Return [x, y] of the center of cell containing provided text 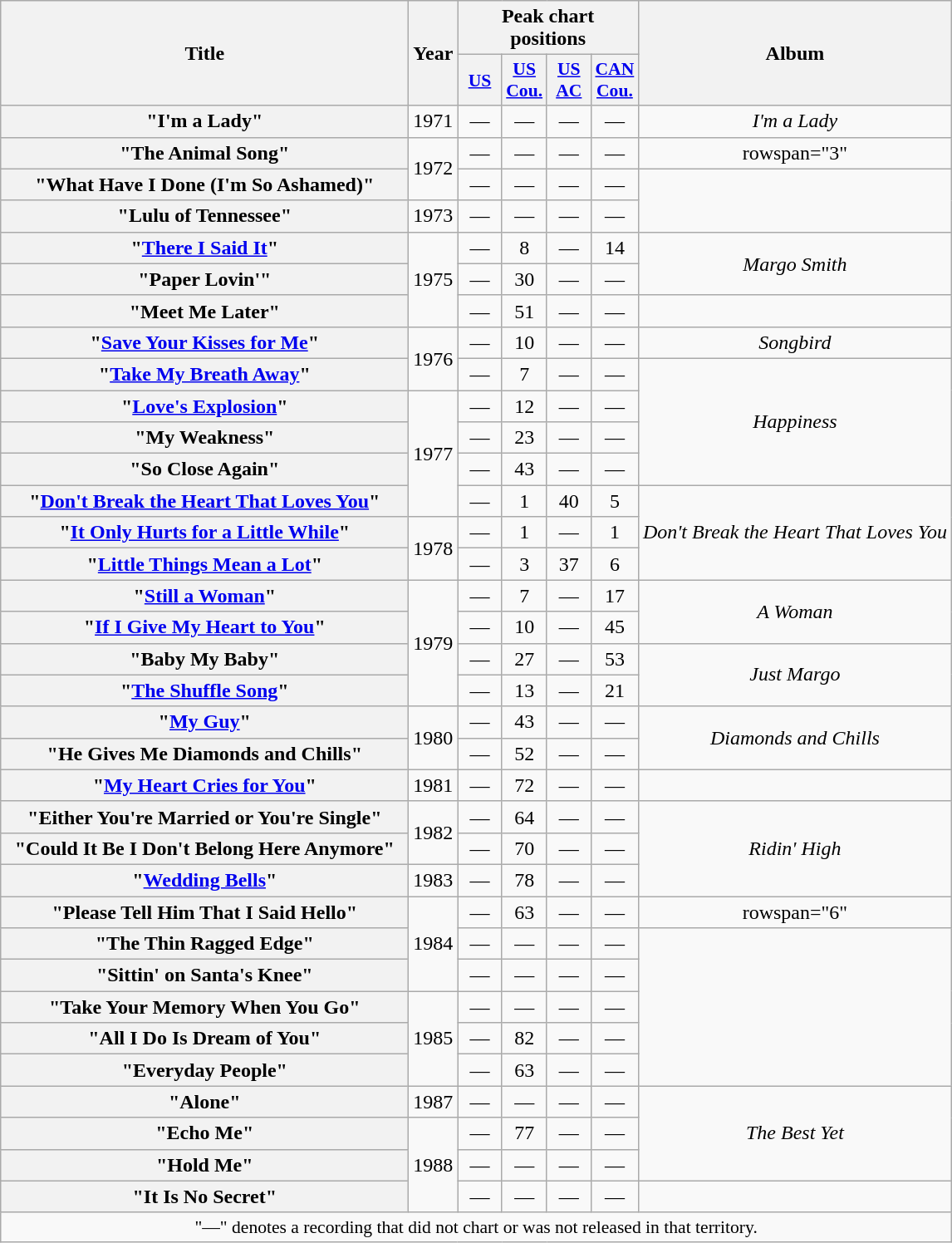
1979 [434, 643]
"Paper Lovin'" [204, 279]
45 [615, 627]
72 [524, 785]
1982 [434, 833]
3 [524, 564]
"He Gives Me Diamonds and Chills" [204, 754]
6 [615, 564]
1971 [434, 121]
US [480, 80]
"Alone" [204, 1102]
"All I Do Is Dream of You" [204, 1039]
"Echo Me" [204, 1133]
1978 [434, 548]
Year [434, 53]
78 [524, 880]
"Either You're Married or You're Single" [204, 817]
"Could It Be I Don't Belong Here Anymore" [204, 848]
"Little Things Mean a Lot" [204, 564]
"Hold Me" [204, 1165]
CANCou. [615, 80]
17 [615, 596]
77 [524, 1133]
"Everyday People" [204, 1070]
rowspan="6" [794, 911]
21 [615, 690]
64 [524, 817]
1975 [434, 279]
Margo Smith [794, 263]
Songbird [794, 342]
"If I Give My Heart to You" [204, 627]
"My Weakness" [204, 438]
"It Is No Secret" [204, 1196]
"Lulu of Tennessee" [204, 216]
rowspan="3" [794, 153]
1987 [434, 1102]
"Wedding Bells" [204, 880]
52 [524, 754]
USAC [568, 80]
Don't Break the Heart That Loves You [794, 533]
"The Animal Song" [204, 153]
"My Guy" [204, 722]
1983 [434, 880]
"Don't Break the Heart That Loves You" [204, 501]
Title [204, 53]
"The Thin Ragged Edge" [204, 944]
12 [524, 406]
"Please Tell Him That I Said Hello" [204, 911]
70 [524, 848]
1976 [434, 358]
1972 [434, 169]
14 [615, 248]
"Still a Woman" [204, 596]
The Best Yet [794, 1133]
"The Shuffle Song" [204, 690]
"Sittin' on Santa's Knee" [204, 975]
"Take Your Memory When You Go" [204, 1007]
1977 [434, 454]
1973 [434, 216]
"It Only Hurts for a Little While" [204, 533]
82 [524, 1039]
40 [568, 501]
53 [615, 659]
"Save Your Kisses for Me" [204, 342]
1985 [434, 1039]
"There I Said It" [204, 248]
"So Close Again" [204, 469]
"—" denotes a recording that did not chart or was not released in that territory. [477, 1227]
A Woman [794, 612]
27 [524, 659]
"What Have I Done (I'm So Ashamed)" [204, 184]
8 [524, 248]
"Meet Me Later" [204, 311]
USCou. [524, 80]
Album [794, 53]
23 [524, 438]
51 [524, 311]
"Take My Breath Away" [204, 374]
1980 [434, 738]
"Love's Explosion" [204, 406]
30 [524, 279]
1988 [434, 1165]
13 [524, 690]
Diamonds and Chills [794, 738]
"Baby My Baby" [204, 659]
5 [615, 501]
I'm a Lady [794, 121]
1981 [434, 785]
Ridin' High [794, 848]
Peak chart positions [548, 28]
37 [568, 564]
"I'm a Lady" [204, 121]
Just Margo [794, 675]
Happiness [794, 421]
1984 [434, 943]
"My Heart Cries for You" [204, 785]
